Return (x, y) of the center of cell containing provided text 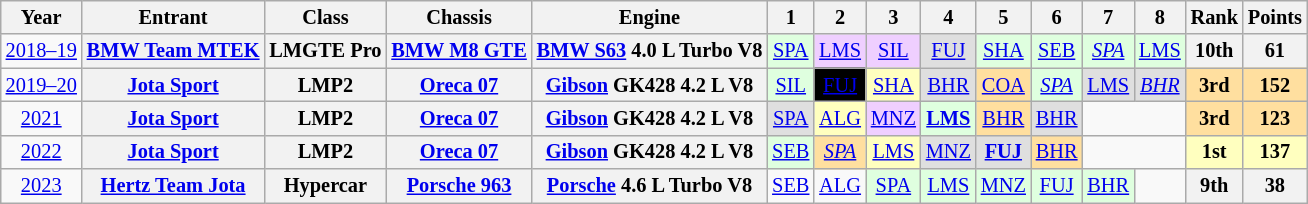
2021 (42, 118)
1 (790, 17)
Engine (650, 17)
3 (894, 17)
Entrant (174, 17)
61 (1275, 51)
2019–20 (42, 85)
Hertz Team Jota (174, 186)
BMW Team MTEK (174, 51)
BMW S63 4.0 L Turbo V8 (650, 51)
137 (1275, 152)
2023 (42, 186)
152 (1275, 85)
2022 (42, 152)
Chassis (458, 17)
38 (1275, 186)
6 (1057, 17)
Porsche 4.6 L Turbo V8 (650, 186)
BMW M8 GTE (458, 51)
2 (840, 17)
Porsche 963 (458, 186)
LMGTE Pro (325, 51)
1st (1214, 152)
Points (1275, 17)
10th (1214, 51)
Hypercar (325, 186)
Year (42, 17)
Class (325, 17)
7 (1108, 17)
COA (1004, 85)
Rank (1214, 17)
4 (948, 17)
8 (1160, 17)
2018–19 (42, 51)
9th (1214, 186)
123 (1275, 118)
5 (1004, 17)
